From the cell containing the given text, extract its center point as (x, y) coordinate. 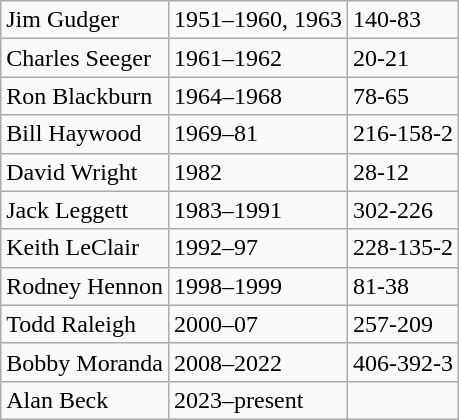
Jack Leggett (85, 210)
1964–1968 (258, 96)
1951–1960, 1963 (258, 20)
302-226 (404, 210)
257-209 (404, 324)
Alan Beck (85, 400)
2000–07 (258, 324)
28-12 (404, 172)
78-65 (404, 96)
1983–1991 (258, 210)
1969–81 (258, 134)
216-158-2 (404, 134)
1982 (258, 172)
David Wright (85, 172)
20-21 (404, 58)
Bill Haywood (85, 134)
Jim Gudger (85, 20)
Ron Blackburn (85, 96)
81-38 (404, 286)
Keith LeClair (85, 248)
228-135-2 (404, 248)
1998–1999 (258, 286)
2023–present (258, 400)
Rodney Hennon (85, 286)
1961–1962 (258, 58)
406-392-3 (404, 362)
Charles Seeger (85, 58)
Bobby Moranda (85, 362)
1992–97 (258, 248)
2008–2022 (258, 362)
Todd Raleigh (85, 324)
140-83 (404, 20)
